Capture the cell that displays the provided text and extract its (x, y) central coordinate. 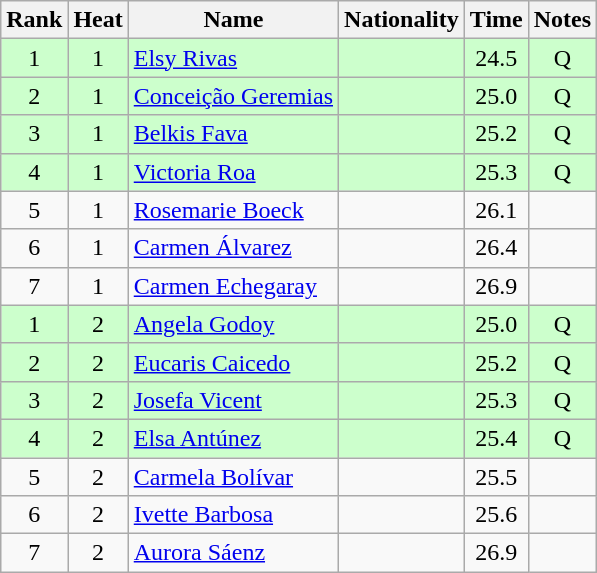
Heat (98, 20)
Carmen Álvarez (233, 248)
Ivette Barbosa (233, 515)
Eucaris Caicedo (233, 362)
Conceição Geremias (233, 96)
Victoria Roa (233, 172)
26.1 (496, 210)
26.4 (496, 248)
Rosemarie Boeck (233, 210)
Rank (34, 20)
Angela Godoy (233, 324)
Name (233, 20)
Elsa Antúnez (233, 438)
25.5 (496, 477)
24.5 (496, 58)
25.4 (496, 438)
Nationality (402, 20)
Carmela Bolívar (233, 477)
Josefa Vicent (233, 400)
Aurora Sáenz (233, 553)
Carmen Echegaray (233, 286)
Belkis Fava (233, 134)
Time (496, 20)
Notes (562, 20)
Elsy Rivas (233, 58)
25.6 (496, 515)
